Identify which cell holds the provided text, then report its (X, Y) central coordinate. 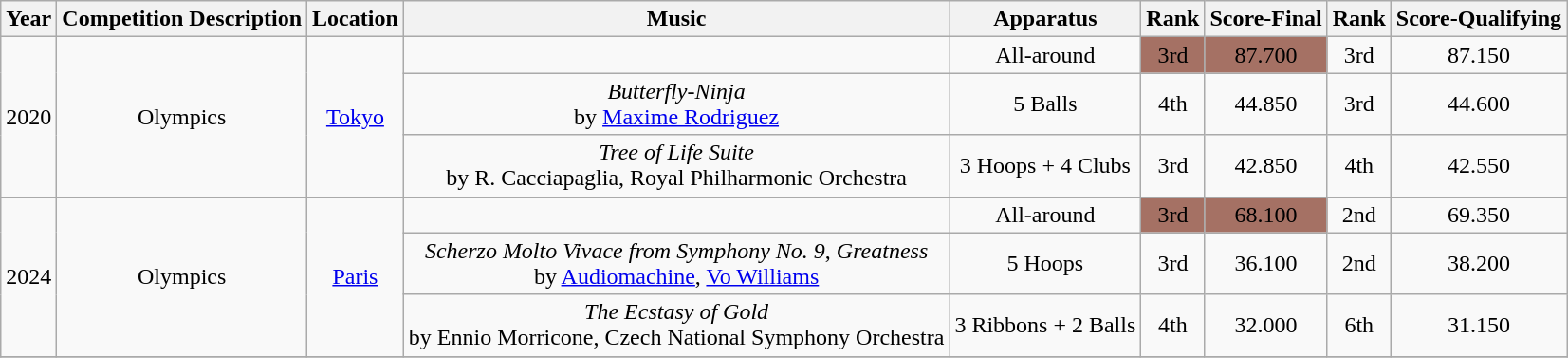
44.850 (1265, 104)
2020 (28, 117)
87.700 (1265, 55)
42.550 (1478, 165)
Apparatus (1045, 19)
Competition Description (182, 19)
Scherzo Molto Vivace from Symphony No. 9, Greatness by Audiomachine, Vo Williams (676, 264)
31.150 (1478, 325)
36.100 (1265, 264)
Location (356, 19)
87.150 (1478, 55)
Paris (356, 276)
5 Balls (1045, 104)
42.850 (1265, 165)
2024 (28, 276)
3 Hoops + 4 Clubs (1045, 165)
The Ecstasy of Gold by Ennio Morricone, Czech National Symphony Orchestra (676, 325)
3 Ribbons + 2 Balls (1045, 325)
Music (676, 19)
32.000 (1265, 325)
38.200 (1478, 264)
Score-Qualifying (1478, 19)
6th (1358, 325)
5 Hoops (1045, 264)
68.100 (1265, 215)
Tokyo (356, 117)
Tree of Life Suite by R. Cacciapaglia, Royal Philharmonic Orchestra (676, 165)
Butterfly-Ninja by Maxime Rodriguez (676, 104)
44.600 (1478, 104)
69.350 (1478, 215)
Score-Final (1265, 19)
Year (28, 19)
